Locate the cell with the specified text and output its [x, y] center coordinate. 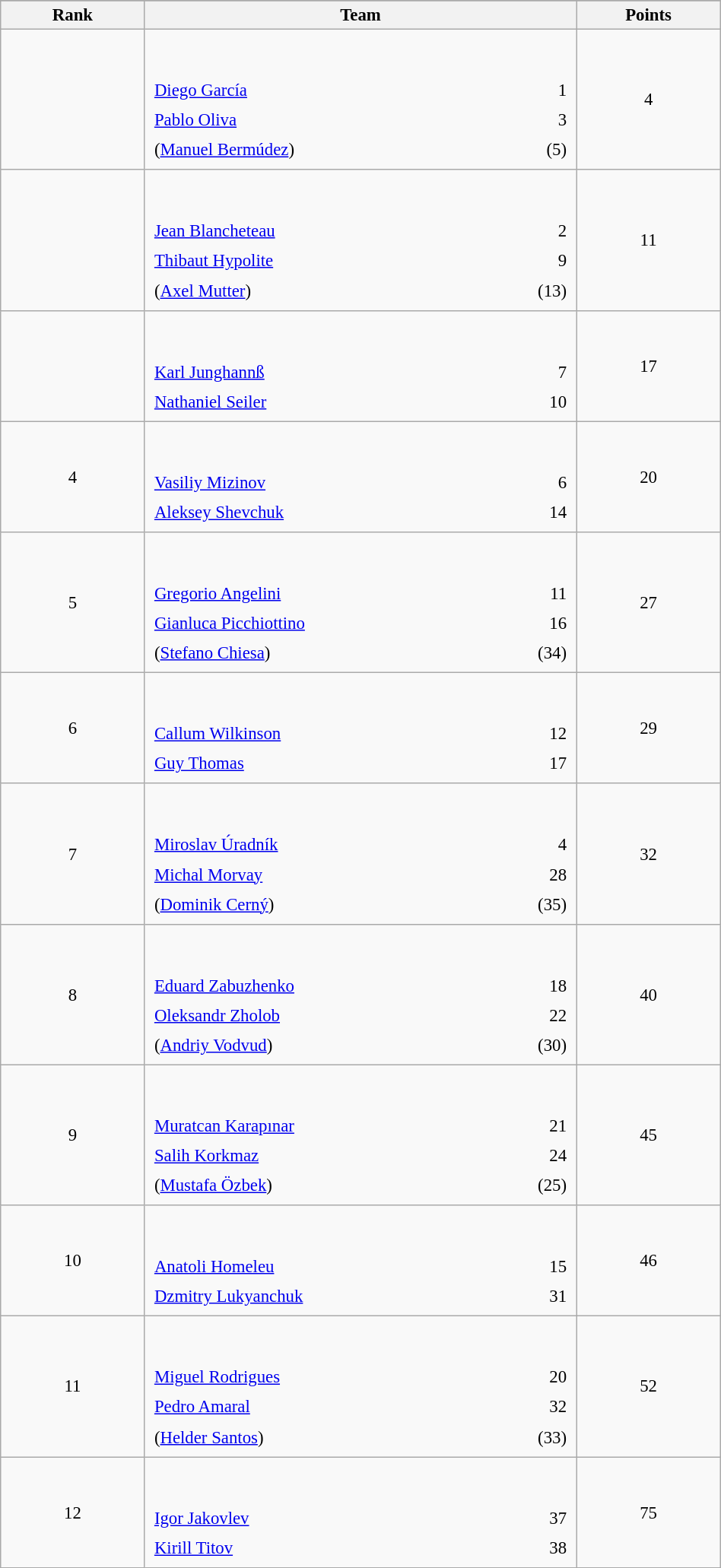
Jean Blancheteau 2 Thibaut Hypolite 9 (Axel Mutter) (13) [360, 240]
Miroslav Úradník [314, 845]
Oleksandr Zholob [318, 1015]
16 [532, 623]
28 [526, 874]
Guy Thomas [327, 763]
15 [542, 1266]
75 [648, 1512]
Rank [73, 15]
(Helder Santos) [315, 1436]
(Dominik Cerný) [314, 904]
Igor Jakovlev 37 Kirill Titov 38 [360, 1512]
3 [537, 120]
Muratcan Karapınar [318, 1126]
Pedro Amaral [315, 1407]
(33) [526, 1436]
Karl Junghannß 7 Nathaniel Seiler 10 [360, 366]
Pablo Oliva [327, 120]
21 [529, 1126]
(25) [529, 1186]
Nathaniel Seiler [324, 402]
(Manuel Bermúdez) [327, 150]
52 [648, 1387]
Thibaut Hypolite [313, 261]
Anatoli Homeleu 15 Dzmitry Lukyanchuk 31 [360, 1261]
Callum Wilkinson [327, 734]
14 [538, 512]
Salih Korkmaz [318, 1156]
(Axel Mutter) [313, 290]
Vasiliy Mizinov 6 Aleksey Shevchuk 14 [360, 477]
(34) [532, 652]
Team [360, 15]
Aleksey Shevchuk [328, 512]
(35) [526, 904]
Gregorio Angelini [321, 593]
38 [530, 1547]
31 [542, 1297]
Eduard Zabuzhenko 18 Oleksandr Zholob 22 (Andriy Vodvud) (30) [360, 995]
Kirill Titov [319, 1547]
Miguel Rodrigues [315, 1377]
Diego García [327, 90]
Points [648, 15]
(Mustafa Özbek) [318, 1186]
46 [648, 1261]
27 [648, 602]
Gregorio Angelini 11 Gianluca Picchiottino 16 (Stefano Chiesa) (34) [360, 602]
(13) [525, 290]
Miguel Rodrigues 20 Pedro Amaral 32 (Helder Santos) (33) [360, 1387]
(Stefano Chiesa) [321, 652]
29 [648, 728]
40 [648, 995]
(Andriy Vodvud) [318, 1045]
Jean Blancheteau [313, 231]
Michal Morvay [314, 874]
Callum Wilkinson 12 Guy Thomas 17 [360, 728]
Muratcan Karapınar 21 Salih Korkmaz 24 (Mustafa Özbek) (25) [360, 1135]
Miroslav Úradník 4 Michal Morvay 28 (Dominik Cerný) (35) [360, 853]
(5) [537, 150]
Dzmitry Lukyanchuk [331, 1297]
Igor Jakovlev [319, 1518]
22 [529, 1015]
(30) [529, 1045]
2 [525, 231]
24 [529, 1156]
Vasiliy Mizinov [328, 482]
37 [530, 1518]
8 [73, 995]
Gianluca Picchiottino [321, 623]
1 [537, 90]
45 [648, 1135]
Anatoli Homeleu [331, 1266]
Diego García 1 Pablo Oliva 3 (Manuel Bermúdez) (5) [360, 100]
18 [529, 986]
Eduard Zabuzhenko [318, 986]
Karl Junghannß [324, 372]
5 [73, 602]
